Return [x, y] of the center of cell containing provided text 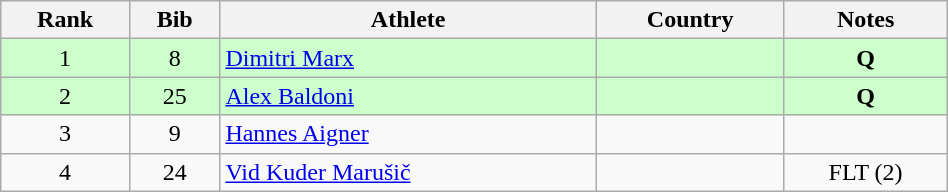
3 [66, 134]
4 [66, 172]
Rank [66, 20]
Country [690, 20]
25 [174, 96]
Hannes Aigner [408, 134]
Vid Kuder Marušič [408, 172]
FLT (2) [866, 172]
Dimitri Marx [408, 58]
Athlete [408, 20]
Alex Baldoni [408, 96]
2 [66, 96]
24 [174, 172]
Bib [174, 20]
1 [66, 58]
Notes [866, 20]
9 [174, 134]
8 [174, 58]
